For the text-containing cell, return its midpoint in [x, y] coordinate format. 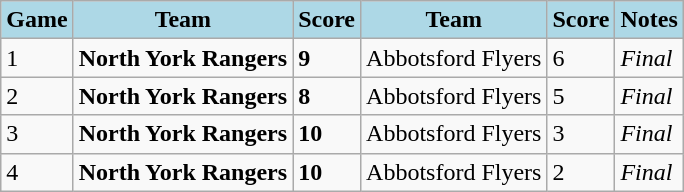
Notes [649, 20]
8 [327, 96]
9 [327, 58]
Game [37, 20]
1 [37, 58]
6 [581, 58]
5 [581, 96]
4 [37, 172]
